Return the (x, y) coordinate for the center point of the cell that contains the specified text.  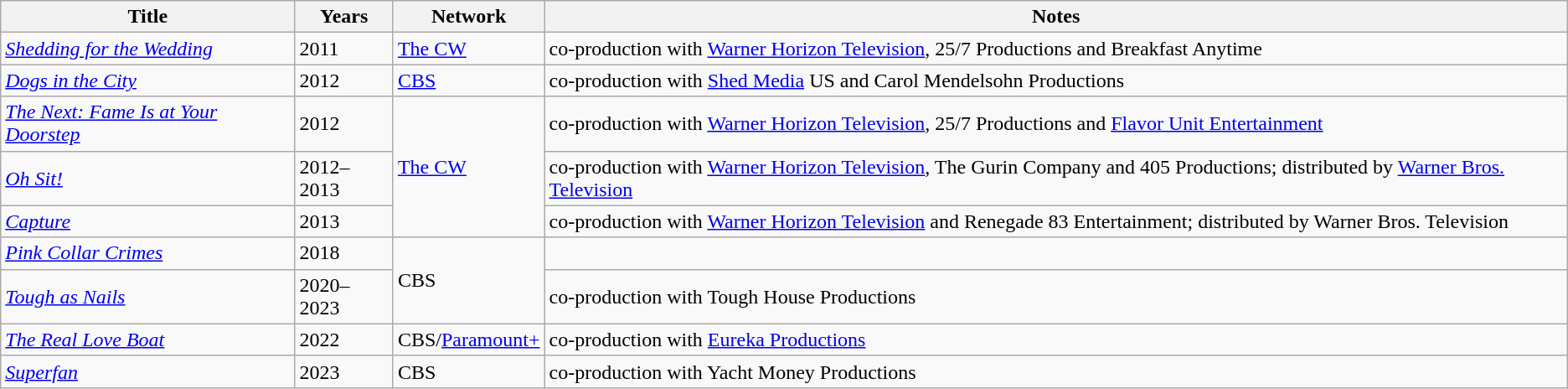
CBS/Paramount+ (469, 340)
co-production with Eureka Productions (1055, 340)
co-production with Warner Horizon Television and Renegade 83 Entertainment; distributed by Warner Bros. Television (1055, 221)
The Next: Fame Is at Your Doorstep (147, 124)
Network (469, 17)
co-production with Warner Horizon Television, 25/7 Productions and Breakfast Anytime (1055, 49)
2018 (343, 253)
2013 (343, 221)
2011 (343, 49)
Dogs in the City (147, 80)
2012–2013 (343, 178)
The Real Love Boat (147, 340)
2022 (343, 340)
co-production with Yacht Money Productions (1055, 371)
co-production with Tough House Productions (1055, 297)
Oh Sit! (147, 178)
2023 (343, 371)
co-production with Warner Horizon Television, The Gurin Company and 405 Productions; distributed by Warner Bros. Television (1055, 178)
Years (343, 17)
Capture (147, 221)
Superfan (147, 371)
Notes (1055, 17)
Shedding for the Wedding (147, 49)
2020–2023 (343, 297)
co-production with Shed Media US and Carol Mendelsohn Productions (1055, 80)
co-production with Warner Horizon Television, 25/7 Productions and Flavor Unit Entertainment (1055, 124)
Pink Collar Crimes (147, 253)
Title (147, 17)
Tough as Nails (147, 297)
